Return (X, Y) of the center of cell containing provided text 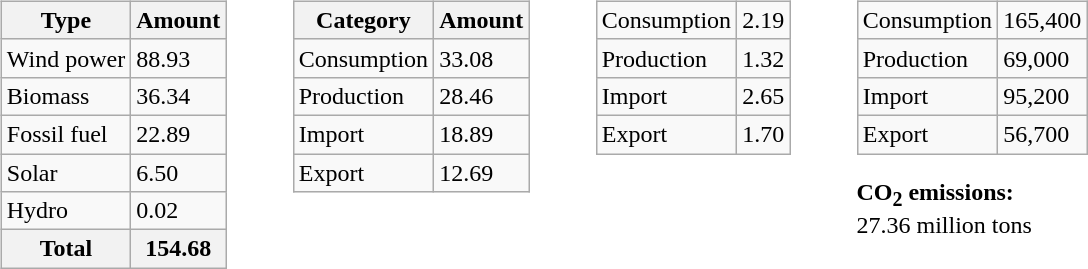
0.02 (178, 211)
88.93 (178, 58)
69,000 (1042, 58)
Hydro (66, 211)
Biomass (66, 96)
154.68 (178, 249)
Type (66, 20)
Category (363, 20)
Fossil fuel (66, 134)
36.34 (178, 96)
18.89 (482, 134)
12.69 (482, 173)
165,400 (1042, 20)
33.08 (482, 58)
2.65 (764, 96)
95,200 (1042, 96)
28.46 (482, 96)
1.32 (764, 58)
2.19 (764, 20)
Total (66, 249)
22.89 (178, 134)
Solar (66, 173)
1.70 (764, 134)
Wind power (66, 58)
56,700 (1042, 134)
6.50 (178, 173)
